For the text-containing cell, return its midpoint in (X, Y) coordinate format. 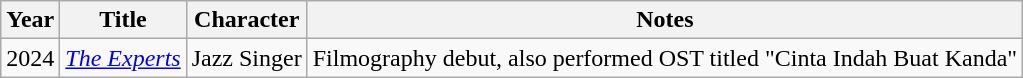
2024 (30, 58)
Jazz Singer (246, 58)
Year (30, 20)
Filmography debut, also performed OST titled "Cinta Indah Buat Kanda" (664, 58)
Notes (664, 20)
Title (123, 20)
Character (246, 20)
The Experts (123, 58)
